Determine the [x, y] coordinate at the center of the cell enclosing the given text.  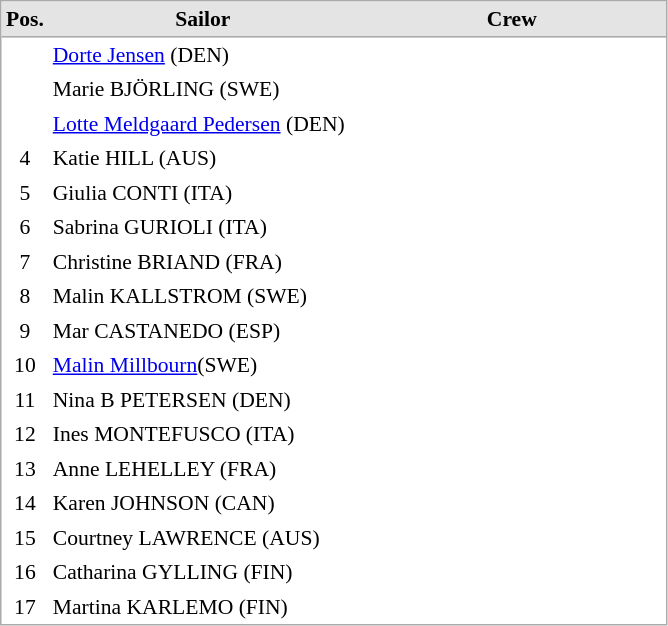
Lotte Meldgaard Pedersen (DEN) [202, 123]
12 [26, 434]
Catharina GYLLING (FIN) [202, 572]
Martina KARLEMO (FIN) [202, 607]
17 [26, 607]
16 [26, 572]
Malin Millbourn(SWE) [202, 365]
Christine BRIAND (FRA) [202, 261]
4 [26, 158]
8 [26, 296]
11 [26, 399]
Dorte Jensen (DEN) [202, 55]
10 [26, 365]
Marie BJÖRLING (SWE) [202, 89]
Ines MONTEFUSCO (ITA) [202, 434]
Anne LEHELLEY (FRA) [202, 469]
Crew [512, 20]
7 [26, 261]
9 [26, 331]
Giulia CONTI (ITA) [202, 193]
Sabrina GURIOLI (ITA) [202, 227]
Nina B PETERSEN (DEN) [202, 399]
Malin KALLSTROM (SWE) [202, 296]
6 [26, 227]
Karen JOHNSON (CAN) [202, 503]
Katie HILL (AUS) [202, 158]
15 [26, 537]
Mar CASTANEDO (ESP) [202, 331]
13 [26, 469]
Courtney LAWRENCE (AUS) [202, 537]
14 [26, 503]
Pos. [26, 20]
Sailor [202, 20]
5 [26, 193]
